Output the [x, y] coordinate of the center of the cell containing the given text.  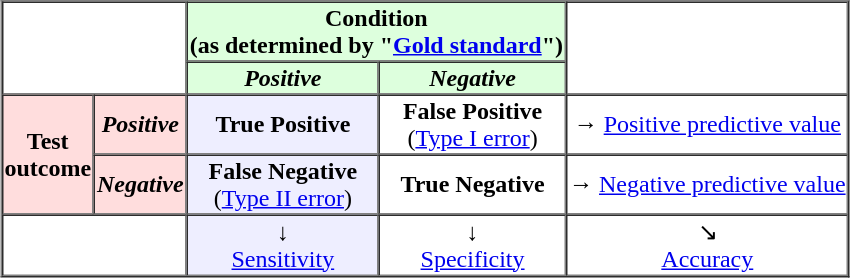
True Negative [472, 184]
Testoutcome [48, 154]
False Positive(Type I error) [472, 124]
False Negative(Type II error) [283, 184]
↘Accuracy [708, 245]
↓Sensitivity [283, 245]
↓Specificity [472, 245]
Condition(as determined by "Gold standard") [376, 32]
→ Positive predictive value [708, 124]
→ Negative predictive value [708, 184]
True Positive [283, 124]
